Locate the cell with the specified text and output its [x, y] center coordinate. 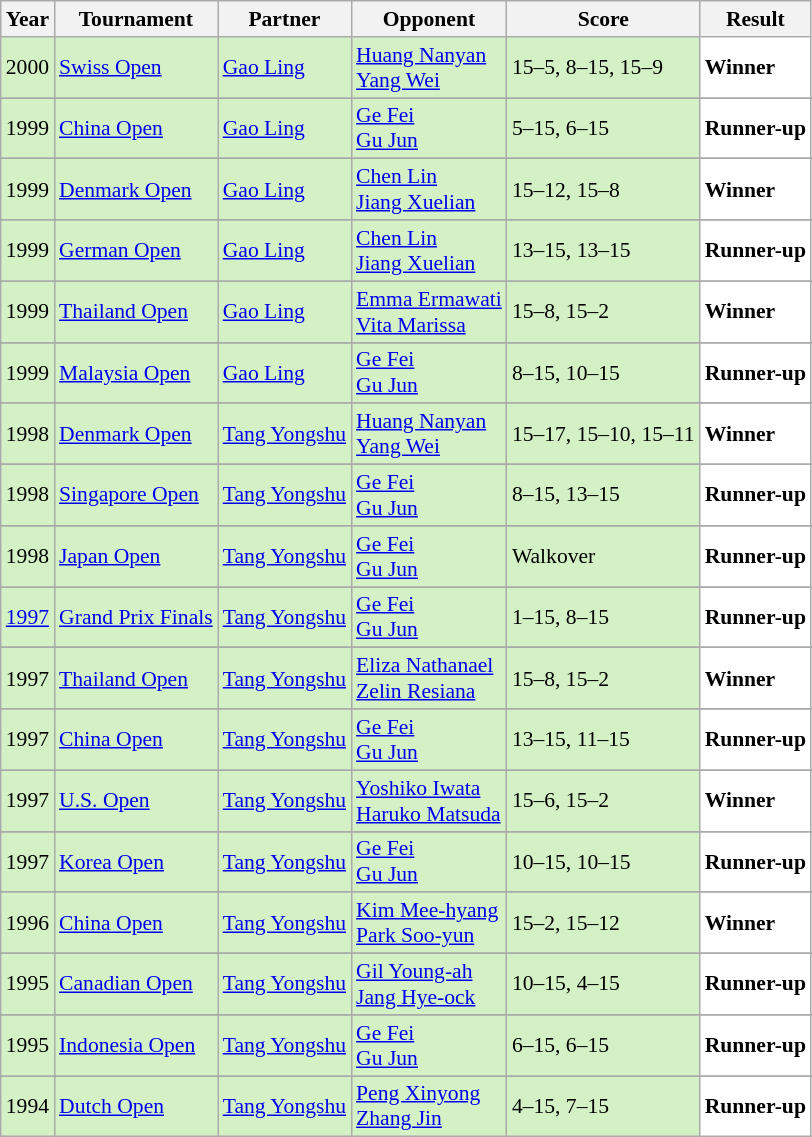
Walkover [604, 556]
Canadian Open [136, 984]
1996 [28, 924]
Yoshiko Iwata Haruko Matsuda [429, 800]
10–15, 10–15 [604, 862]
Score [604, 19]
U.S. Open [136, 800]
15–2, 15–12 [604, 924]
10–15, 4–15 [604, 984]
2000 [28, 68]
4–15, 7–15 [604, 1106]
15–6, 15–2 [604, 800]
1–15, 8–15 [604, 618]
Year [28, 19]
13–15, 11–15 [604, 740]
Japan Open [136, 556]
15–17, 15–10, 15–11 [604, 434]
15–12, 15–8 [604, 190]
Peng Xinyong Zhang Jin [429, 1106]
Result [756, 19]
Partner [284, 19]
Kim Mee-hyang Park Soo-yun [429, 924]
8–15, 10–15 [604, 372]
13–15, 13–15 [604, 250]
Singapore Open [136, 496]
Gil Young-ah Jang Hye-ock [429, 984]
15–5, 8–15, 15–9 [604, 68]
6–15, 6–15 [604, 1046]
Malaysia Open [136, 372]
Indonesia Open [136, 1046]
Dutch Open [136, 1106]
Opponent [429, 19]
Grand Prix Finals [136, 618]
5–15, 6–15 [604, 128]
Tournament [136, 19]
1994 [28, 1106]
8–15, 13–15 [604, 496]
Korea Open [136, 862]
Swiss Open [136, 68]
German Open [136, 250]
Emma Ermawati Vita Marissa [429, 312]
Eliza Nathanael Zelin Resiana [429, 678]
